Return (x, y) of the center of cell containing provided text 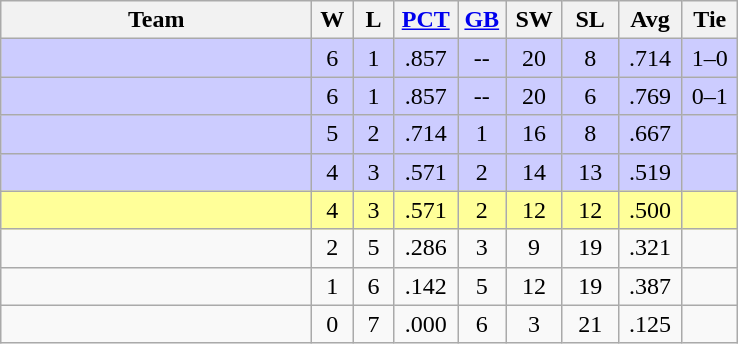
PCT (426, 20)
9 (534, 248)
.125 (650, 324)
21 (590, 324)
.142 (426, 286)
0–1 (710, 96)
L (374, 20)
7 (374, 324)
SL (590, 20)
SW (534, 20)
Avg (650, 20)
.500 (650, 210)
1–0 (710, 58)
.387 (650, 286)
14 (534, 172)
13 (590, 172)
.286 (426, 248)
GB (482, 20)
16 (534, 134)
.769 (650, 96)
.519 (650, 172)
Tie (710, 20)
.000 (426, 324)
0 (332, 324)
W (332, 20)
.321 (650, 248)
Team (156, 20)
.667 (650, 134)
